Search for the cell housing the specified text and yield its [X, Y] center coordinate. 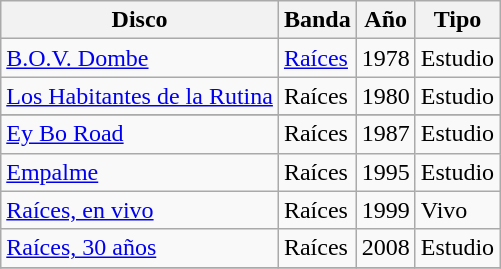
Banda [317, 20]
1999 [386, 210]
Año [386, 20]
Ey Bo Road [140, 134]
Tipo [457, 20]
Los Habitantes de la Rutina [140, 96]
2008 [386, 248]
Empalme [140, 172]
Raíces, 30 años [140, 248]
B.O.V. Dombe [140, 58]
Raíces, en vivo [140, 210]
1987 [386, 134]
1980 [386, 96]
Vivo [457, 210]
Disco [140, 20]
1995 [386, 172]
1978 [386, 58]
